Output the (x, y) coordinate of the center of the cell containing the given text.  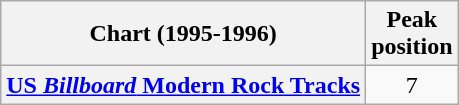
Peakposition (412, 34)
Chart (1995-1996) (184, 34)
7 (412, 85)
US Billboard Modern Rock Tracks (184, 85)
